Return (x, y) of the center of cell containing provided text 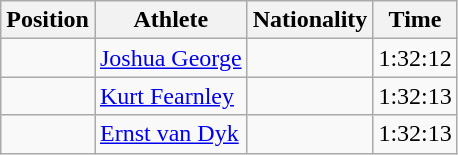
Nationality (310, 20)
Kurt Fearnley (170, 96)
Joshua George (170, 58)
1:32:12 (415, 58)
Athlete (170, 20)
Ernst van Dyk (170, 134)
Position (48, 20)
Time (415, 20)
